Detect which cell encompasses the target text, then output its [X, Y] center coordinate. 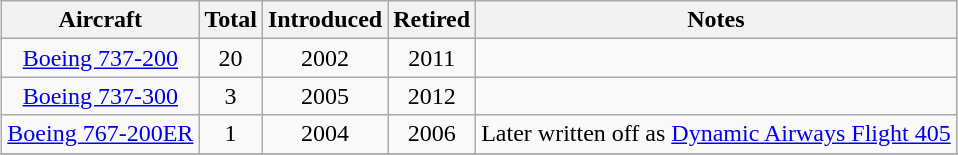
3 [231, 96]
Total [231, 20]
2012 [432, 96]
Notes [716, 20]
Retired [432, 20]
Boeing 737-300 [100, 96]
2006 [432, 134]
Aircraft [100, 20]
2002 [324, 58]
Introduced [324, 20]
2011 [432, 58]
20 [231, 58]
Later written off as Dynamic Airways Flight 405 [716, 134]
Boeing 767-200ER [100, 134]
Boeing 737-200 [100, 58]
1 [231, 134]
2004 [324, 134]
2005 [324, 96]
